Scan for the cell matching the given text and deliver its [x, y] coordinate at center. 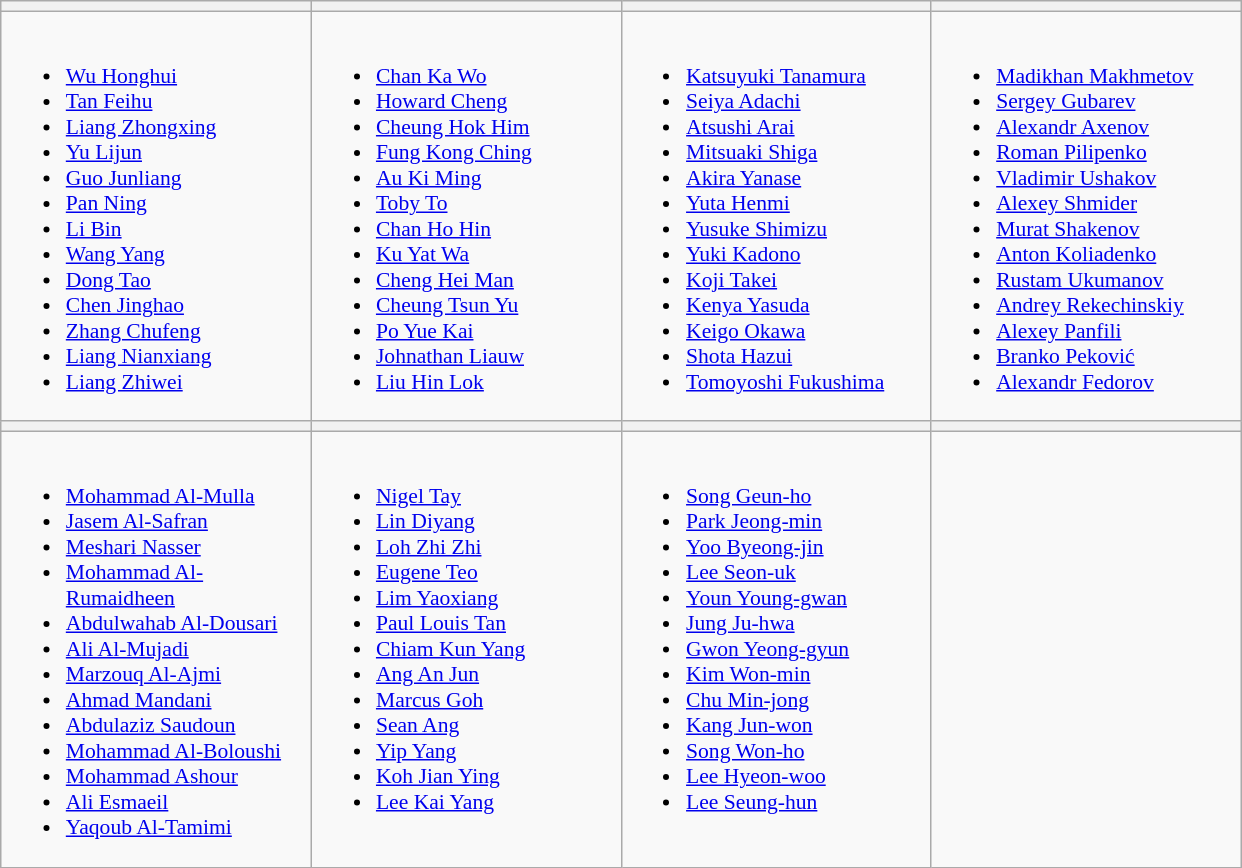
Nigel TayLin DiyangLoh Zhi ZhiEugene TeoLim YaoxiangPaul Louis TanChiam Kun YangAng An JunMarcus GohSean AngYip YangKoh Jian YingLee Kai Yang [466, 650]
Wu HonghuiTan FeihuLiang ZhongxingYu LijunGuo JunliangPan NingLi BinWang YangDong TaoChen JinghaoZhang ChufengLiang NianxiangLiang Zhiwei [156, 216]
